Output the [X, Y] coordinate of the center of the cell containing the given text.  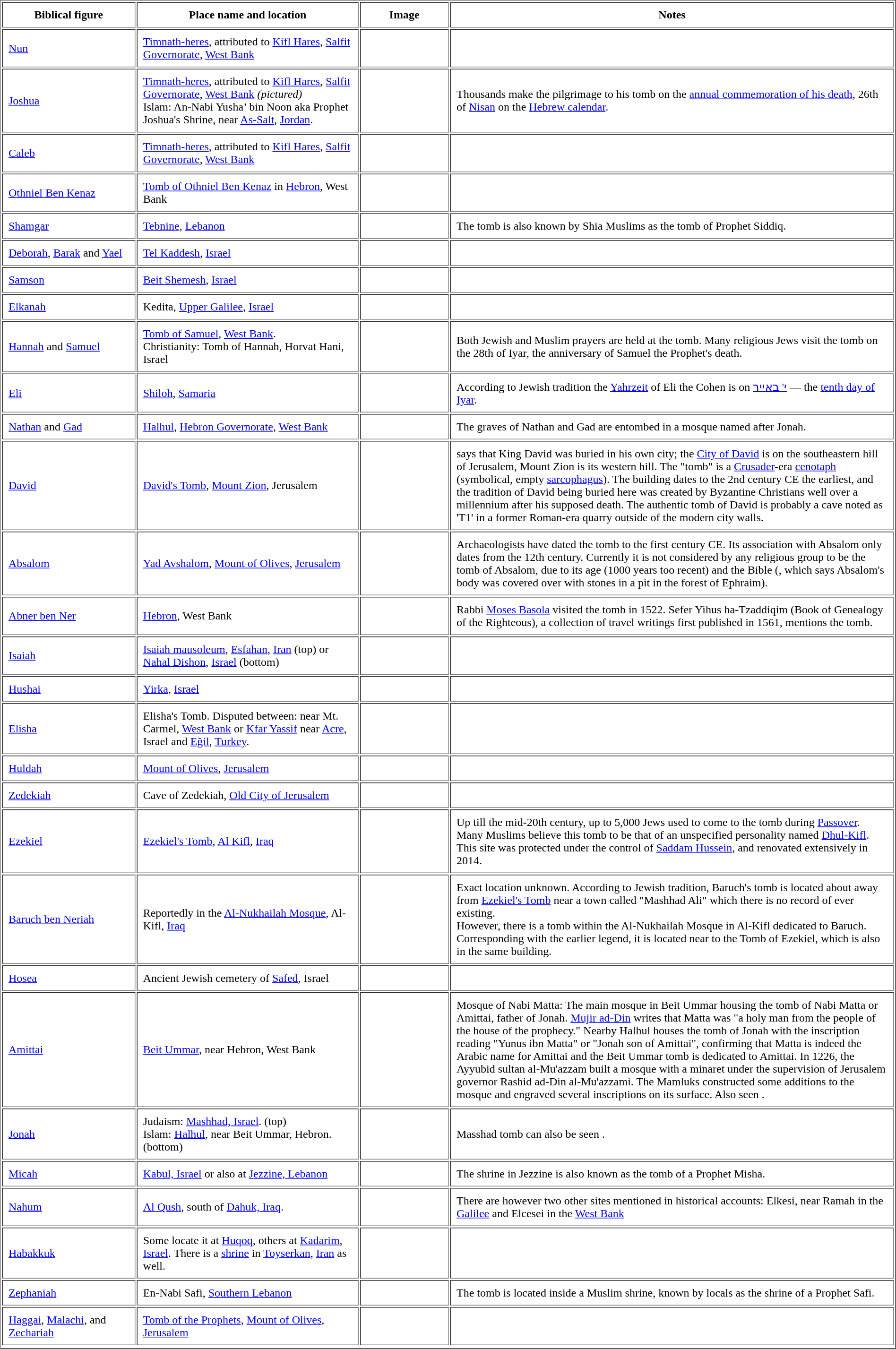
Zedekiah [69, 795]
Deborah, Barak and Yael [69, 253]
Some locate it at Huqoq, others at Kadarim, Israel. There is a shrine in Toyserkan, Iran as well. [248, 1253]
Hushai [69, 689]
Thousands make the pilgrimage to his tomb on the annual commemoration of his death, 26th of Nisan on the Hebrew calendar. [672, 101]
En-Nabi Safi, Southern Lebanon [248, 1293]
Samson [69, 280]
Kabul, Israel or also at Jezzine, Lebanon [248, 1174]
Zephaniah [69, 1293]
Shamgar [69, 226]
Halhul, Hebron Governorate, West Bank [248, 427]
Nun [69, 48]
Al Qush, south of Dahuk, Iraq. [248, 1207]
Nahum [69, 1207]
Notes [672, 15]
The tomb is also known by Shia Muslims as the tomb of Prophet Siddiq. [672, 226]
Othniel Ben Kenaz [69, 193]
Joshua [69, 101]
Reportedly in the Al-Nukhailah Mosque, Al-Kifl, Iraq [248, 919]
There are however two other sites mentioned in historical accounts: Elkesi, near Ramah in the Galilee and Elcesei in the West Bank [672, 1207]
Caleb [69, 153]
Kedita, Upper Galilee, Israel [248, 307]
Elkanah [69, 307]
Image [405, 15]
Huldah [69, 768]
Ezekiel [69, 841]
Tel Kaddesh, Israel [248, 253]
Shiloh, Samaria [248, 393]
Tebnine, Lebanon [248, 226]
Isaiah mausoleum, Esfahan, Iran (top) or Nahal Dishon, Israel (bottom) [248, 656]
Yad Avshalom, Mount of Olives, Jerusalem [248, 563]
Hosea [69, 978]
David [69, 486]
Mount of Olives, Jerusalem [248, 768]
Judaism: Mashhad, Israel. (top)Islam: Halhul, near Beit Ummar, Hebron. (bottom) [248, 1134]
Cave of Zedekiah, Old City of Jerusalem [248, 795]
Abner ben Ner [69, 616]
Tomb of the Prophets, Mount of Olives, Jerusalem [248, 1326]
Beit Shemesh, Israel [248, 280]
Baruch ben Neriah [69, 919]
Eli [69, 393]
Jonah [69, 1134]
Elisha [69, 729]
Ancient Jewish cemetery of Safed, Israel [248, 978]
Hannah and Samuel [69, 347]
Micah [69, 1174]
Beit Ummar, near Hebron, West Bank [248, 1050]
Hebron, West Bank [248, 616]
Elisha's Tomb. Disputed between: near Mt. Carmel, West Bank or Kfar Yassif near Acre, Israel and Eğil, Turkey. [248, 729]
Isaiah [69, 656]
Tomb of Othniel Ben Kenaz in Hebron, West Bank [248, 193]
Absalom [69, 563]
Tomb of Samuel, West Bank.Christianity: Tomb of Hannah, Horvat Hani, Israel [248, 347]
Habakkuk [69, 1253]
Yirka, Israel [248, 689]
Place name and location [248, 15]
Biblical figure [69, 15]
The tomb is located inside a Muslim shrine, known by locals as the shrine of a Prophet Safi. [672, 1293]
The graves of Nathan and Gad are entombed in a mosque named after Jonah. [672, 427]
Amittai [69, 1050]
Haggai, Malachi, and Zechariah [69, 1326]
The shrine in Jezzine is also known as the tomb of a Prophet Misha. [672, 1174]
Nathan and Gad [69, 427]
Masshad tomb can also be seen . [672, 1134]
Ezekiel's Tomb, Al Kifl, Iraq [248, 841]
David's Tomb, Mount Zion, Jerusalem [248, 486]
According to Jewish tradition the Yahrzeit of Eli the Cohen is on י' באייר — the tenth day of Iyar. [672, 393]
